Pinpoint the cell where the given text exists, returning its (x, y) midpoint coordinate. 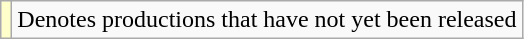
Denotes productions that have not yet been released (267, 20)
